Extract the (X, Y) coordinate from the center of the cell holding the provided text.  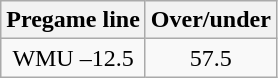
57.5 (210, 58)
Pregame line (74, 20)
Over/under (210, 20)
WMU –12.5 (74, 58)
